Find where the given text appears and provide that cell's center as [x, y] coordinate. 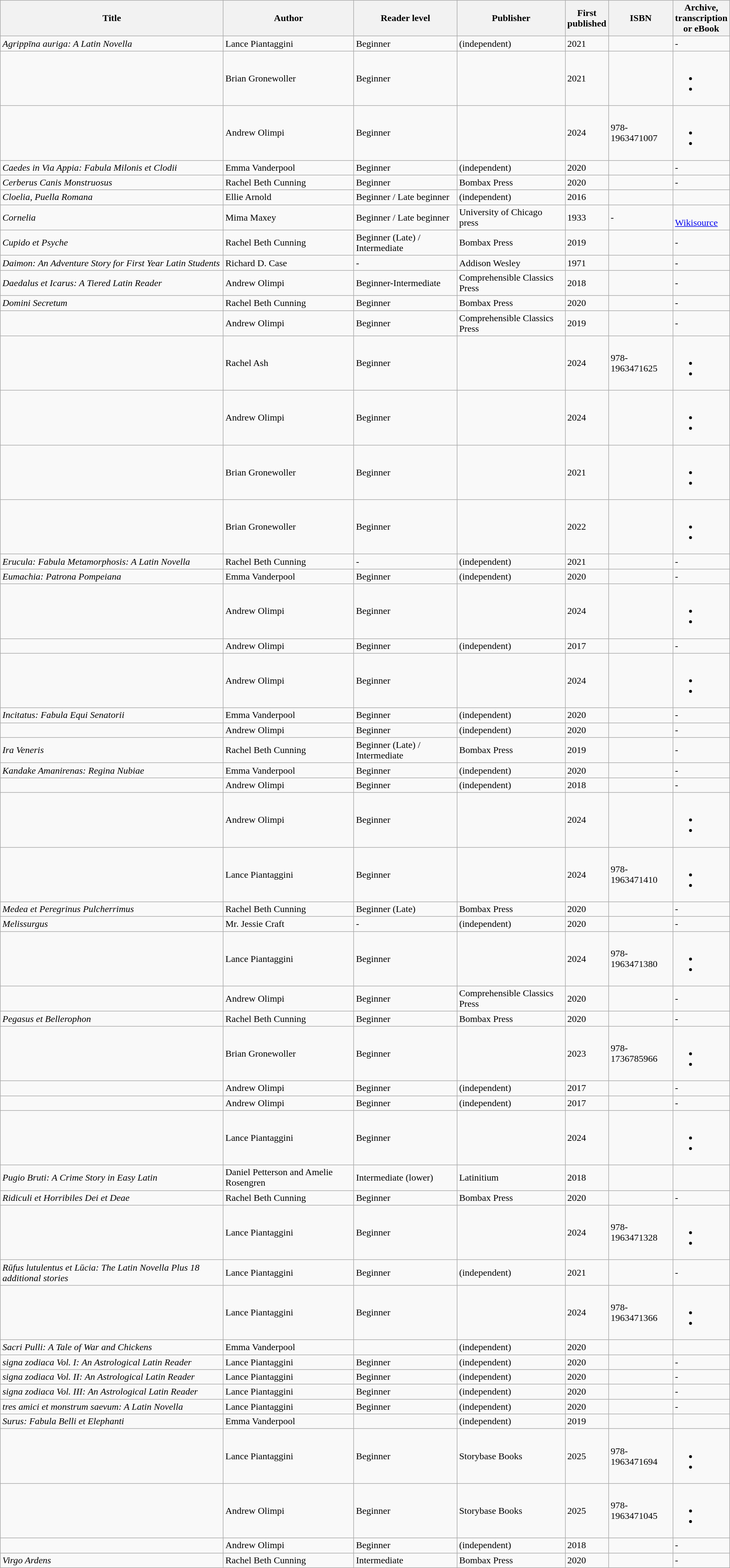
Domini Secretum [112, 303]
Intermediate (lower) [405, 1178]
Author [289, 18]
Beginner (Late) [405, 909]
1971 [586, 263]
Cupido et Psyche [112, 242]
978-1963471694 [640, 1456]
Virgo Ardens [112, 1560]
978-1963471045 [640, 1511]
2016 [586, 197]
978-1963471625 [640, 363]
Title [112, 18]
ISBN [640, 18]
Daimon: An Adventure Story for First Year Latin Students [112, 263]
Daniel Petterson and Amelie Rosengren [289, 1178]
Rachel Ash [289, 363]
Medea et Peregrinus Pulcherrimus [112, 909]
978-1963471007 [640, 133]
Surus: Fabula Belli et Elephanti [112, 1421]
Melissurgus [112, 924]
2023 [586, 1054]
Beginner-Intermediate [405, 283]
Eumachia: Patrona Pompeiana [112, 576]
Rūfus lutulentus et Lūcia: The Latin Novella Plus 18 additional stories [112, 1272]
Publisher [511, 18]
978-1963471410 [640, 875]
Pugio Bruti: A Crime Story in Easy Latin [112, 1178]
Cloelia, Puella Romana [112, 197]
Cerberus Canis Monstruosus [112, 182]
Mima Maxey [289, 217]
Caedes in Via Appia: Fabula Milonis et Clodii [112, 168]
978-1963471328 [640, 1232]
Sacri Pulli: A Tale of War and Chickens [112, 1347]
Daedalus et Icarus: A Tiered Latin Reader [112, 283]
Cornelia [112, 217]
tres amici et monstrum saevum: A Latin Novella [112, 1407]
1933 [586, 217]
signa zodiaca Vol. III: An Astrological Latin Reader [112, 1392]
Addison Wesley [511, 263]
Intermediate [405, 1560]
2022 [586, 527]
978-1963471366 [640, 1312]
Latinitium [511, 1178]
Erucula: Fabula Metamorphosis: A Latin Novella [112, 562]
Ridiculi et Horribiles Dei et Deae [112, 1198]
978-1963471380 [640, 959]
signa zodiaca Vol. II: An Astrological Latin Reader [112, 1377]
Reader level [405, 18]
Wikisource [701, 217]
Mr. Jessie Craft [289, 924]
Archive,transcriptionor eBook [701, 18]
signa zodiaca Vol. I: An Astrological Latin Reader [112, 1362]
Incitatus: Fabula Equi Senatorii [112, 715]
Pegasus et Bellerophon [112, 1019]
Firstpublished [586, 18]
University of Chicago press [511, 217]
Ira Veneris [112, 750]
Agrippīna auriga: A Latin Novella [112, 44]
Ellie Arnold [289, 197]
Richard D. Case [289, 263]
978-1736785966 [640, 1054]
Kandake Amanirenas: Regina Nubiae [112, 770]
